Determine the (x, y) coordinate at the center of the cell enclosing the given text.  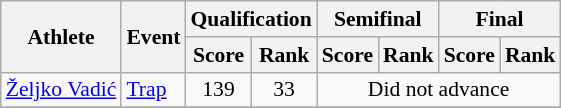
Final (500, 19)
Athlete (62, 36)
Semifinal (378, 19)
33 (284, 90)
139 (218, 90)
Event (153, 36)
Qualification (250, 19)
Trap (153, 90)
Did not advance (439, 90)
Željko Vadić (62, 90)
